Detect which cell encompasses the target text, then output its [x, y] center coordinate. 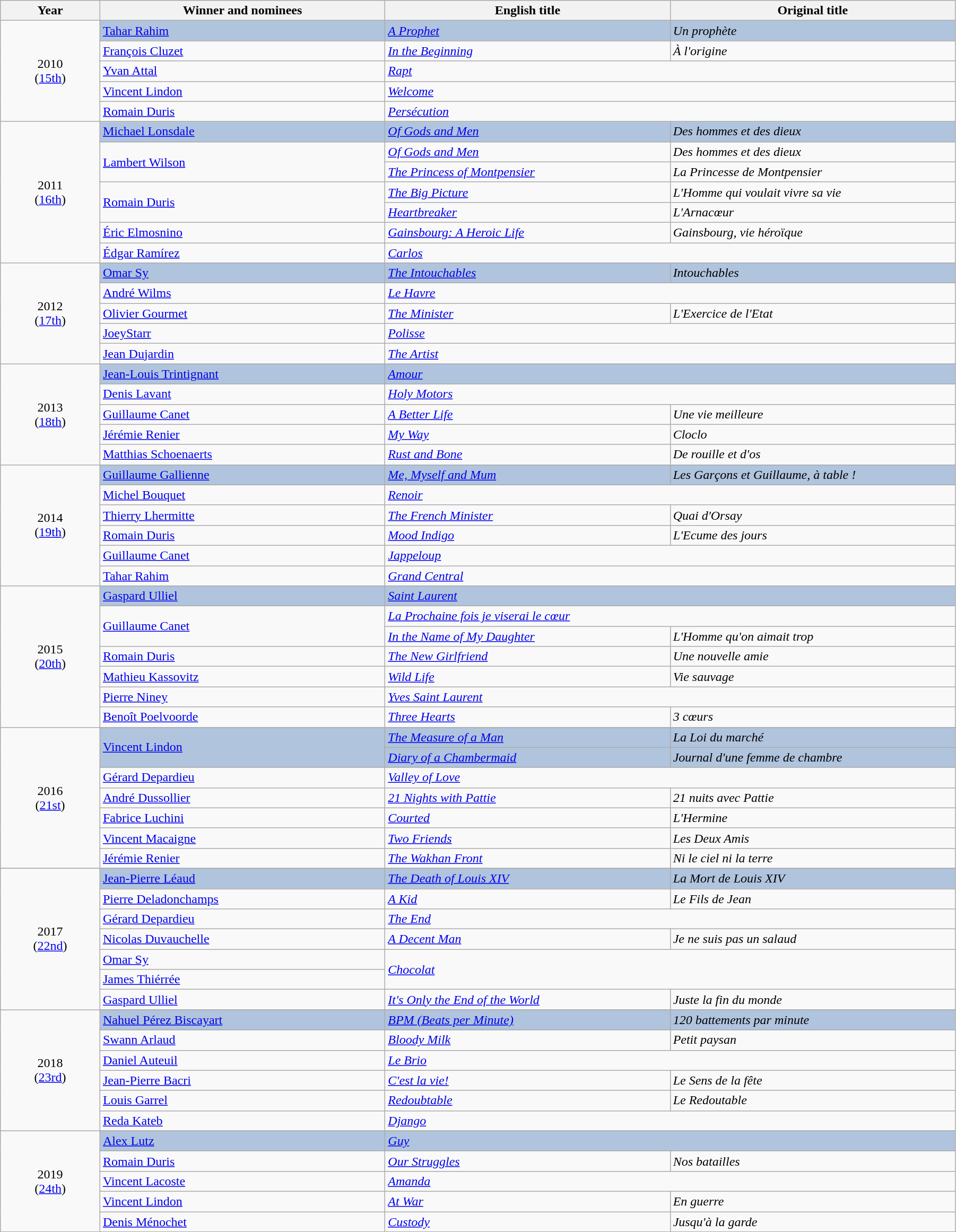
2011(16th) [50, 192]
2015(20th) [50, 657]
The Minister [527, 313]
Le Fils de Jean [813, 899]
La Prochaine fois je viserai le cœur [671, 616]
The New Girlfriend [527, 657]
Holy Motors [671, 394]
Édgar Ramírez [242, 253]
The Big Picture [527, 192]
Le Brio [671, 1060]
The French Minister [527, 515]
Three Hearts [527, 717]
2010(15th) [50, 71]
Les Garçons et Guillaume, à table ! [813, 475]
The Death of Louis XIV [527, 878]
Jean-Louis Trintignant [242, 374]
Amanda [671, 1181]
Saint Laurent [671, 596]
La Mort de Louis XIV [813, 878]
La Princesse de Montpensier [813, 172]
Redoubtable [527, 1100]
Jean-Pierre Léaud [242, 878]
Vincent Macaigne [242, 838]
C'est la vie! [527, 1080]
Two Friends [527, 838]
2014(19th) [50, 525]
Wild Life [527, 677]
The Artist [671, 354]
Alex Lutz [242, 1141]
Jusqu'à la garde [813, 1221]
Éric Elmosnino [242, 232]
2013(18th) [50, 414]
The End [671, 919]
En guerre [813, 1201]
2018(23rd) [50, 1070]
Rust and Bone [527, 455]
Benoît Poelvoorde [242, 717]
Pierre Deladonchamps [242, 899]
2019(24th) [50, 1181]
Vie sauvage [813, 677]
Winner and nominees [242, 11]
Les Deux Amis [813, 838]
Un prophète [813, 31]
Thierry Lhermitte [242, 515]
Cloclo [813, 434]
Une vie meilleure [813, 414]
My Way [527, 434]
The Wakhan Front [527, 858]
Mood Indigo [527, 535]
Bloody Milk [527, 1040]
Welcome [671, 91]
Heartbreaker [527, 212]
Django [671, 1121]
Denis Lavant [242, 394]
21 Nights with Pattie [527, 798]
Journal d'une femme de chambre [813, 757]
Original title [813, 11]
BPM (Beats per Minute) [527, 1020]
Quai d'Orsay [813, 515]
Ni le ciel ni la terre [813, 858]
A Kid [527, 899]
Year [50, 11]
François Cluzet [242, 51]
21 nuits avec Pattie [813, 798]
In the Beginning [527, 51]
Valley of Love [671, 777]
Gainsbourg: A Heroic Life [527, 232]
Jean Dujardin [242, 354]
Michael Lonsdale [242, 132]
Persécution [671, 111]
L'Hermine [813, 818]
Chocolat [671, 969]
The Intouchables [527, 273]
2017(22nd) [50, 939]
Intouchables [813, 273]
Le Havre [671, 293]
Vincent Lacoste [242, 1181]
Pierre Niney [242, 697]
André Wilms [242, 293]
Polisse [671, 334]
Je ne suis pas un salaud [813, 939]
L'Homme qu'on aimait trop [813, 636]
2016(21st) [50, 798]
Daniel Auteuil [242, 1060]
Une nouvelle amie [813, 657]
A Better Life [527, 414]
Grand Central [671, 575]
Me, Myself and Mum [527, 475]
Yves Saint Laurent [671, 697]
Mathieu Kassovitz [242, 677]
JoeyStarr [242, 334]
Fabrice Luchini [242, 818]
A Prophet [527, 31]
L'Arnacœur [813, 212]
3 cœurs [813, 717]
Rapt [671, 71]
Jappeloup [671, 555]
Reda Kateb [242, 1121]
De rouille et d'os [813, 455]
La Loi du marché [813, 737]
Custody [527, 1221]
Lambert Wilson [242, 162]
Le Sens de la fête [813, 1080]
Denis Ménochet [242, 1221]
À l'origine [813, 51]
Swann Arlaud [242, 1040]
Le Redoutable [813, 1100]
L'Homme qui voulait vivre sa vie [813, 192]
Michel Bouquet [242, 495]
Guy [671, 1141]
The Measure of a Man [527, 737]
Amour [671, 374]
Yvan Attal [242, 71]
English title [527, 11]
Jean-Pierre Bacri [242, 1080]
Nos batailles [813, 1161]
Diary of a Chambermaid [527, 757]
Louis Garrel [242, 1100]
Guillaume Gallienne [242, 475]
Nahuel Pérez Biscayart [242, 1020]
James Thiérrée [242, 980]
It's Only the End of the World [527, 1000]
At War [527, 1201]
Renoir [671, 495]
Courted [527, 818]
Matthias Schoenaerts [242, 455]
L'Ecume des jours [813, 535]
A Decent Man [527, 939]
Carlos [671, 253]
Gainsbourg, vie héroïque [813, 232]
120 battements par minute [813, 1020]
The Princess of Montpensier [527, 172]
Our Struggles [527, 1161]
L'Exercice de l'Etat [813, 313]
Nicolas Duvauchelle [242, 939]
Olivier Gourmet [242, 313]
Juste la fin du monde [813, 1000]
2012(17th) [50, 313]
Petit paysan [813, 1040]
In the Name of My Daughter [527, 636]
André Dussollier [242, 798]
